Capture the cell that displays the provided text and extract its (x, y) central coordinate. 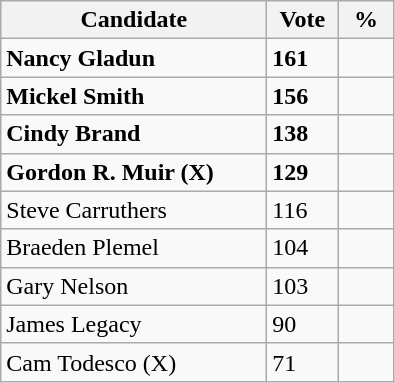
161 (302, 58)
156 (302, 96)
129 (302, 172)
Gary Nelson (134, 286)
Mickel Smith (134, 96)
71 (302, 362)
138 (302, 134)
116 (302, 210)
Cindy Brand (134, 134)
90 (302, 324)
Steve Carruthers (134, 210)
104 (302, 248)
Candidate (134, 20)
James Legacy (134, 324)
Gordon R. Muir (X) (134, 172)
Nancy Gladun (134, 58)
103 (302, 286)
Braeden Plemel (134, 248)
% (366, 20)
Cam Todesco (X) (134, 362)
Vote (302, 20)
